From the cell containing the given text, extract its center point as (X, Y) coordinate. 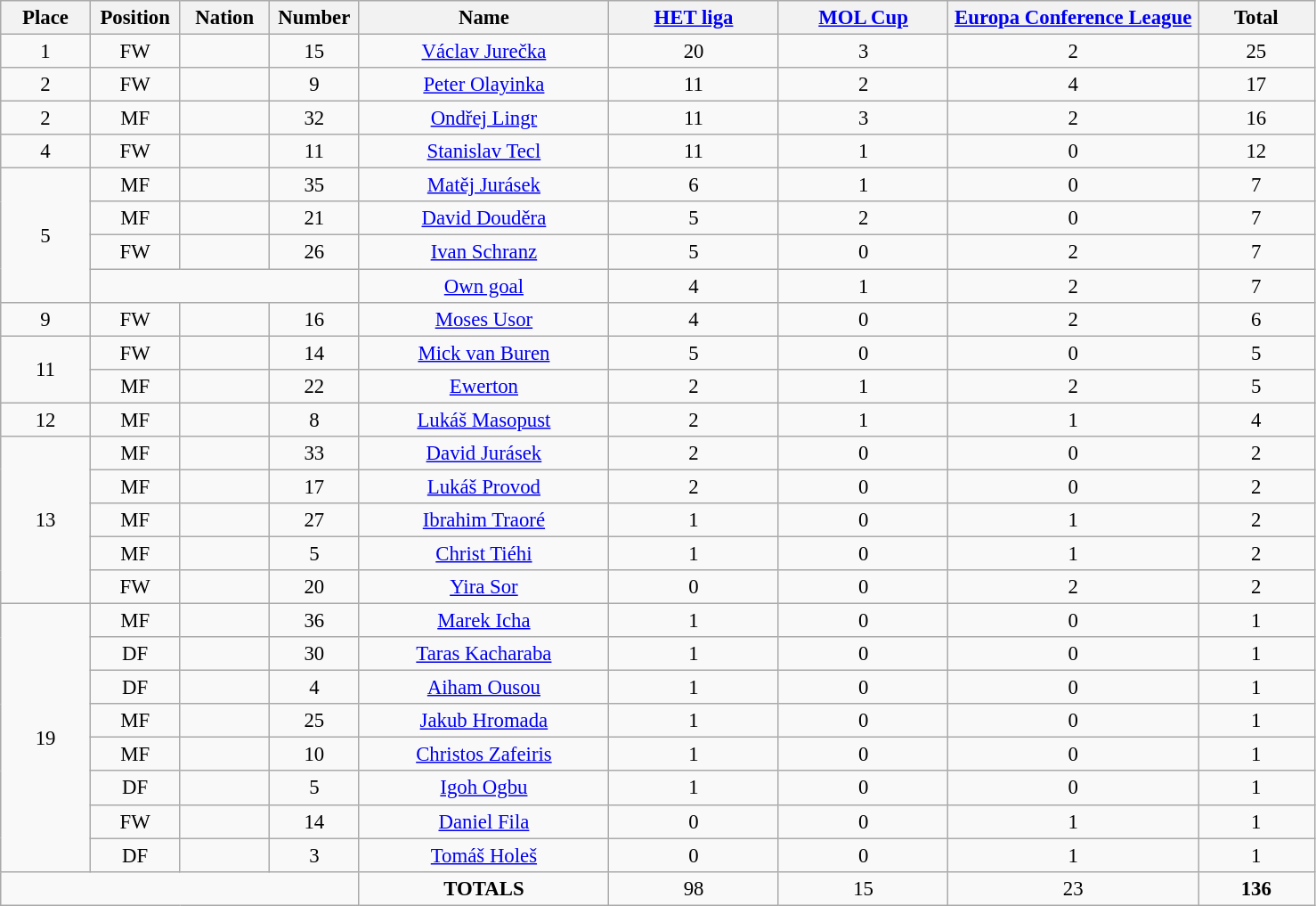
Ibrahim Traoré (484, 520)
Jakub Hromada (484, 721)
Aiham Ousou (484, 688)
Tomáš Holeš (484, 855)
22 (315, 386)
Lukáš Provod (484, 486)
Stanislav Tecl (484, 151)
23 (1074, 888)
Marek Icha (484, 621)
Christos Zafeiris (484, 755)
13 (46, 520)
Peter Olayinka (484, 85)
21 (315, 218)
Ivan Schranz (484, 252)
19 (46, 738)
32 (315, 118)
Place (46, 18)
10 (315, 755)
MOL Cup (864, 18)
36 (315, 621)
8 (315, 420)
Lukáš Masopust (484, 420)
26 (315, 252)
Total (1257, 18)
Name (484, 18)
Christ Tiéhi (484, 553)
David Jurásek (484, 453)
Václav Jurečka (484, 52)
33 (315, 453)
35 (315, 185)
Igoh Ogbu (484, 788)
Europa Conference League (1074, 18)
27 (315, 520)
Daniel Fila (484, 821)
Nation (224, 18)
HET liga (695, 18)
Ewerton (484, 386)
Number (315, 18)
David Douděra (484, 218)
Ondřej Lingr (484, 118)
TOTALS (484, 888)
Yira Sor (484, 587)
Moses Usor (484, 319)
Position (135, 18)
Matěj Jurásek (484, 185)
30 (315, 654)
Taras Kacharaba (484, 654)
Own goal (484, 286)
98 (695, 888)
Mick van Buren (484, 353)
136 (1257, 888)
